Return [X, Y] of the center of cell containing provided text 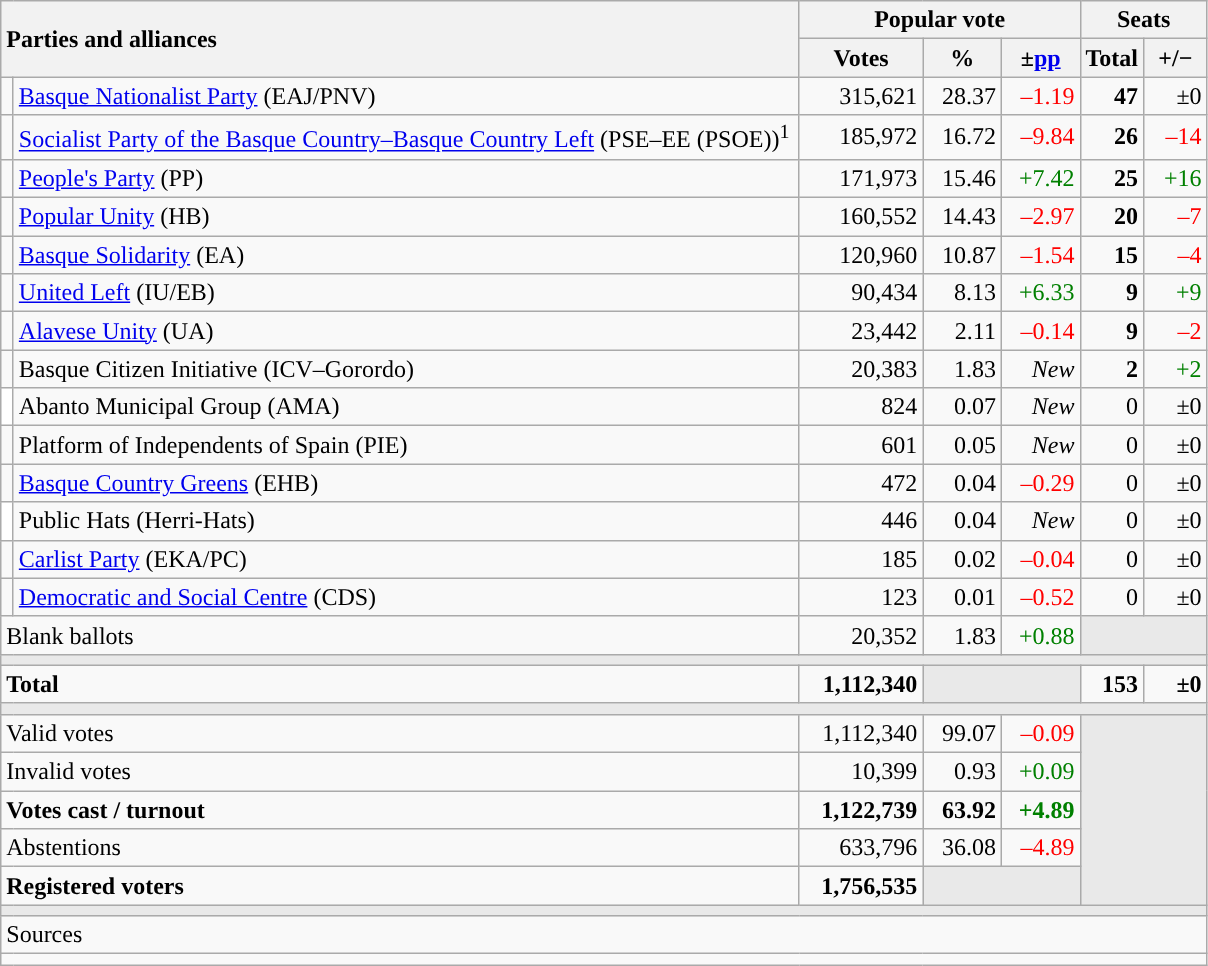
Socialist Party of the Basque Country–Basque Country Left (PSE–EE (PSOE))1 [406, 138]
Parties and alliances [400, 39]
20,383 [861, 369]
+16 [1176, 178]
0.05 [962, 445]
123 [861, 597]
+2 [1176, 369]
–14 [1176, 138]
Public Hats (Herri-Hats) [406, 521]
Basque Citizen Initiative (ICV–Gorordo) [406, 369]
15 [1112, 255]
0.01 [962, 597]
185,972 [861, 138]
Votes [861, 58]
2 [1112, 369]
People's Party (PP) [406, 178]
Sources [604, 935]
Blank ballots [400, 635]
+0.88 [1040, 635]
Seats [1144, 20]
20 [1112, 217]
–0.14 [1040, 331]
2.11 [962, 331]
0.02 [962, 559]
28.37 [962, 96]
% [962, 58]
47 [1112, 96]
+0.09 [1040, 772]
Alavese Unity (UA) [406, 331]
8.13 [962, 293]
Basque Country Greens (EHB) [406, 483]
–0.09 [1040, 733]
–0.52 [1040, 597]
–1.19 [1040, 96]
Basque Solidarity (EA) [406, 255]
36.08 [962, 848]
–9.84 [1040, 138]
63.92 [962, 810]
–1.54 [1040, 255]
Votes cast / turnout [400, 810]
601 [861, 445]
±pp [1040, 58]
160,552 [861, 217]
–0.29 [1040, 483]
633,796 [861, 848]
+4.89 [1040, 810]
+7.42 [1040, 178]
Basque Nationalist Party (EAJ/PNV) [406, 96]
315,621 [861, 96]
20,352 [861, 635]
Valid votes [400, 733]
Carlist Party (EKA/PC) [406, 559]
1,122,739 [861, 810]
+9 [1176, 293]
16.72 [962, 138]
153 [1112, 684]
824 [861, 407]
99.07 [962, 733]
472 [861, 483]
25 [1112, 178]
+/− [1176, 58]
Registered voters [400, 886]
–7 [1176, 217]
23,442 [861, 331]
–2.97 [1040, 217]
0.07 [962, 407]
0.93 [962, 772]
–4.89 [1040, 848]
–4 [1176, 255]
10,399 [861, 772]
1,756,535 [861, 886]
–0.04 [1040, 559]
120,960 [861, 255]
+6.33 [1040, 293]
446 [861, 521]
185 [861, 559]
Popular Unity (HB) [406, 217]
Platform of Independents of Spain (PIE) [406, 445]
Abstentions [400, 848]
–2 [1176, 331]
Abanto Municipal Group (AMA) [406, 407]
14.43 [962, 217]
Democratic and Social Centre (CDS) [406, 597]
90,434 [861, 293]
United Left (IU/EB) [406, 293]
Invalid votes [400, 772]
10.87 [962, 255]
26 [1112, 138]
15.46 [962, 178]
171,973 [861, 178]
Popular vote [940, 20]
